From the cell containing the given text, extract its center point as [x, y] coordinate. 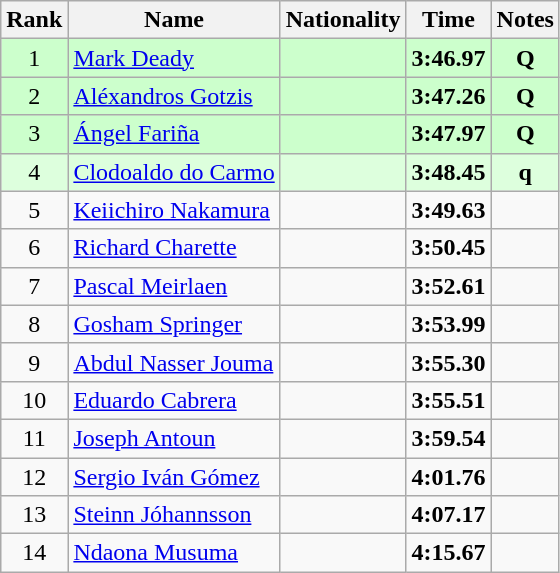
3:50.45 [448, 248]
3:46.97 [448, 58]
14 [34, 553]
q [525, 172]
3:59.54 [448, 438]
5 [34, 210]
Ángel Fariña [174, 134]
Richard Charette [174, 248]
Name [174, 20]
Abdul Nasser Jouma [174, 362]
6 [34, 248]
3:53.99 [448, 324]
Sergio Iván Gómez [174, 477]
Gosham Springer [174, 324]
4 [34, 172]
3:52.61 [448, 286]
Ndaona Musuma [174, 553]
Eduardo Cabrera [174, 400]
9 [34, 362]
Keiichiro Nakamura [174, 210]
1 [34, 58]
4:15.67 [448, 553]
Aléxandros Gotzis [174, 96]
10 [34, 400]
3 [34, 134]
11 [34, 438]
Steinn Jóhannsson [174, 515]
Rank [34, 20]
3:48.45 [448, 172]
4:01.76 [448, 477]
Clodoaldo do Carmo [174, 172]
Joseph Antoun [174, 438]
Time [448, 20]
3:47.97 [448, 134]
Nationality [343, 20]
Pascal Meirlaen [174, 286]
13 [34, 515]
2 [34, 96]
12 [34, 477]
8 [34, 324]
3:47.26 [448, 96]
3:55.51 [448, 400]
7 [34, 286]
3:55.30 [448, 362]
3:49.63 [448, 210]
Mark Deady [174, 58]
Notes [525, 20]
4:07.17 [448, 515]
